Find where the given text appears and provide that cell's center as (x, y) coordinate. 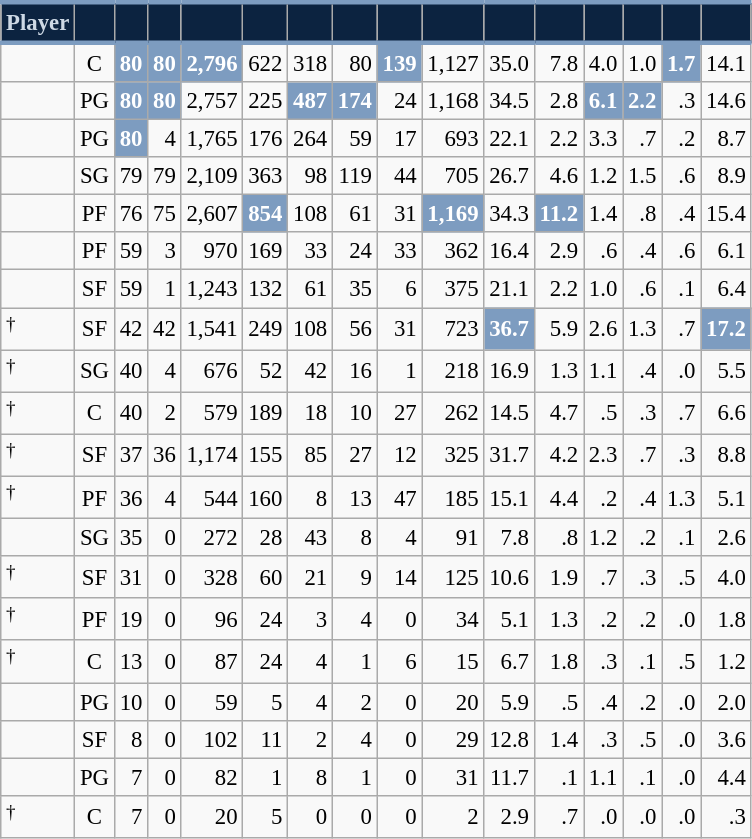
1,174 (212, 455)
249 (266, 329)
1,765 (212, 139)
8.8 (726, 455)
1,168 (453, 101)
34 (453, 619)
17 (400, 139)
218 (453, 371)
5.5 (726, 371)
22.1 (509, 139)
185 (453, 497)
16 (354, 371)
15.1 (509, 497)
272 (212, 538)
47 (400, 497)
3.3 (604, 139)
29 (453, 739)
2,109 (212, 176)
2.8 (558, 101)
16.4 (509, 251)
16.9 (509, 371)
98 (310, 176)
56 (354, 329)
1.5 (642, 176)
14 (400, 577)
96 (212, 619)
723 (453, 329)
119 (354, 176)
19 (130, 619)
693 (453, 139)
362 (453, 251)
85 (310, 455)
2,757 (212, 101)
28 (266, 538)
11.7 (509, 777)
579 (212, 413)
375 (453, 289)
6.6 (726, 413)
60 (266, 577)
544 (212, 497)
4.2 (558, 455)
1.9 (558, 577)
17.2 (726, 329)
26.7 (509, 176)
4.7 (558, 413)
14.1 (726, 62)
10.6 (509, 577)
854 (266, 214)
52 (266, 371)
705 (453, 176)
76 (130, 214)
18 (310, 413)
8.7 (726, 139)
2,607 (212, 214)
2,796 (212, 62)
139 (400, 62)
174 (354, 101)
328 (212, 577)
15 (453, 662)
11 (266, 739)
15.4 (726, 214)
12 (400, 455)
21 (310, 577)
14.5 (509, 413)
21.1 (509, 289)
36.7 (509, 329)
35.0 (509, 62)
325 (453, 455)
1.7 (682, 62)
87 (212, 662)
Player (38, 22)
132 (266, 289)
34.5 (509, 101)
12.8 (509, 739)
4.6 (558, 176)
1,169 (453, 214)
169 (266, 251)
37 (130, 455)
34.3 (509, 214)
3.6 (726, 739)
125 (453, 577)
970 (212, 251)
44 (400, 176)
264 (310, 139)
318 (310, 62)
1,127 (453, 62)
676 (212, 371)
160 (266, 497)
8.9 (726, 176)
363 (266, 176)
155 (266, 455)
11.2 (558, 214)
622 (266, 62)
225 (266, 101)
176 (266, 139)
75 (164, 214)
2.3 (604, 455)
14.6 (726, 101)
91 (453, 538)
102 (212, 739)
262 (453, 413)
487 (310, 101)
6.4 (726, 289)
43 (310, 538)
2.0 (726, 702)
1,541 (212, 329)
189 (266, 413)
82 (212, 777)
9 (354, 577)
6.7 (509, 662)
1,243 (212, 289)
31.7 (509, 455)
